Return (X, Y) of the center of cell containing provided text 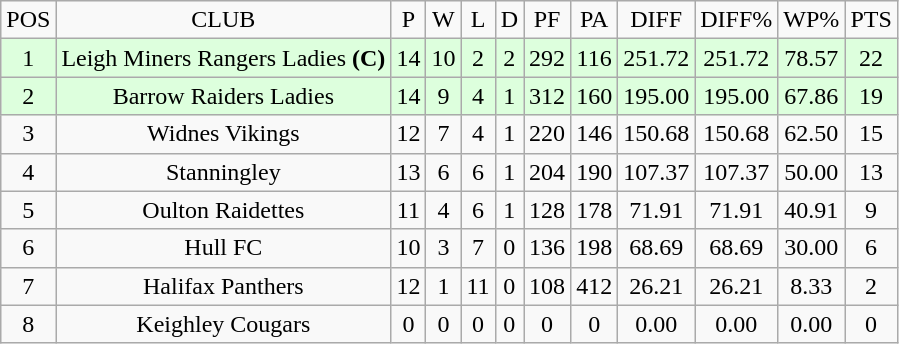
178 (594, 210)
POS (28, 20)
Keighley Cougars (224, 324)
PF (548, 20)
Widnes Vikings (224, 134)
128 (548, 210)
19 (871, 96)
Hull FC (224, 248)
Barrow Raiders Ladies (224, 96)
Stanningley (224, 172)
L (478, 20)
146 (594, 134)
CLUB (224, 20)
116 (594, 58)
30.00 (812, 248)
Leigh Miners Rangers Ladies (C) (224, 58)
108 (548, 286)
190 (594, 172)
PA (594, 20)
136 (548, 248)
50.00 (812, 172)
5 (28, 210)
412 (594, 286)
D (509, 20)
22 (871, 58)
198 (594, 248)
78.57 (812, 58)
62.50 (812, 134)
DIFF% (736, 20)
WP% (812, 20)
15 (871, 134)
292 (548, 58)
204 (548, 172)
40.91 (812, 210)
220 (548, 134)
312 (548, 96)
67.86 (812, 96)
Oulton Raidettes (224, 210)
8.33 (812, 286)
DIFF (656, 20)
P (408, 20)
160 (594, 96)
PTS (871, 20)
Halifax Panthers (224, 286)
8 (28, 324)
W (444, 20)
